Output the [x, y] coordinate of the center of the cell containing the given text.  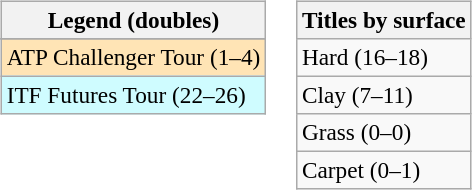
Carpet (0–1) [384, 171]
Clay (7–11) [384, 95]
Grass (0–0) [384, 133]
Titles by surface [384, 20]
ATP Challenger Tour (1–4) [133, 57]
Legend (doubles) [133, 20]
ITF Futures Tour (22–26) [133, 95]
Hard (16–18) [384, 57]
